Search for the cell housing the specified text and yield its [x, y] center coordinate. 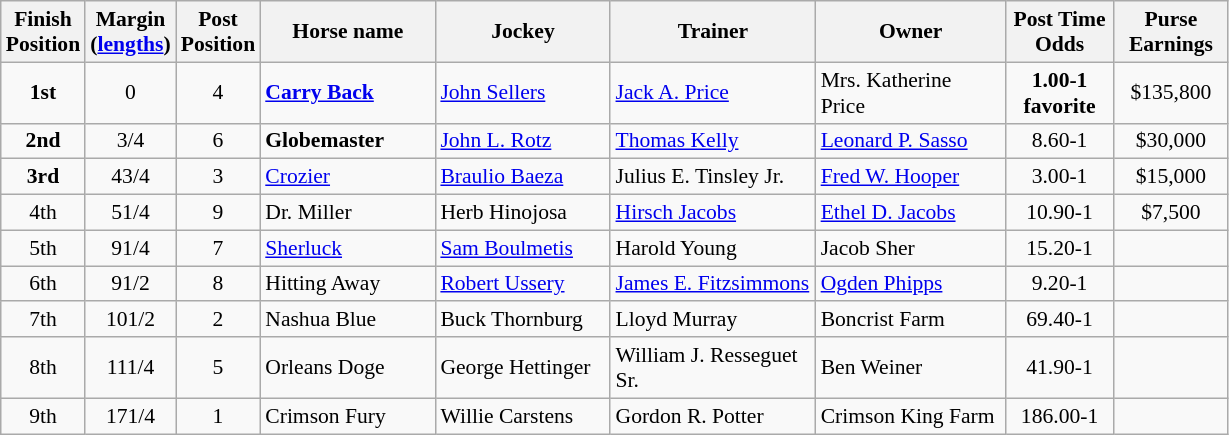
Post Position [218, 32]
$15,000 [1170, 177]
John Sellers [522, 92]
Boncrist Farm [911, 320]
91/4 [130, 248]
8.60-1 [1060, 141]
3/4 [130, 141]
Jacob Sher [911, 248]
186.00-1 [1060, 416]
Crimson King Farm [911, 416]
6 [218, 141]
Horse name [348, 32]
Carry Back [348, 92]
9 [218, 213]
171/4 [130, 416]
Herb Hinojosa [522, 213]
Jockey [522, 32]
91/2 [130, 284]
43/4 [130, 177]
Owner [911, 32]
Ethel D. Jacobs [911, 213]
4th [43, 213]
Fred W. Hooper [911, 177]
2nd [43, 141]
Julius E. Tinsley Jr. [712, 177]
6th [43, 284]
John L. Rotz [522, 141]
0 [130, 92]
Finish Position [43, 32]
51/4 [130, 213]
4 [218, 92]
15.20-1 [1060, 248]
3rd [43, 177]
William J. Resseguet Sr. [712, 368]
Willie Carstens [522, 416]
Ben Weiner [911, 368]
Mrs. Katherine Price [911, 92]
Trainer [712, 32]
Crozier [348, 177]
Globemaster [348, 141]
5th [43, 248]
3 [218, 177]
7 [218, 248]
1st [43, 92]
Gordon R. Potter [712, 416]
Leonard P. Sasso [911, 141]
Dr. Miller [348, 213]
$135,800 [1170, 92]
2 [218, 320]
111/4 [130, 368]
1 [218, 416]
5 [218, 368]
101/2 [130, 320]
9th [43, 416]
Braulio Baeza [522, 177]
Hirsch Jacobs [712, 213]
$7,500 [1170, 213]
Sam Boulmetis [522, 248]
Jack A. Price [712, 92]
Robert Ussery [522, 284]
Buck Thornburg [522, 320]
3.00-1 [1060, 177]
7th [43, 320]
James E. Fitzsimmons [712, 284]
George Hettinger [522, 368]
Harold Young [712, 248]
Purse Earnings [1170, 32]
Thomas Kelly [712, 141]
Post Time Odds [1060, 32]
8th [43, 368]
9.20-1 [1060, 284]
1.00-1 favorite [1060, 92]
Nashua Blue [348, 320]
$30,000 [1170, 141]
Margin (lengths) [130, 32]
Hitting Away [348, 284]
Sherluck [348, 248]
10.90-1 [1060, 213]
41.90-1 [1060, 368]
Lloyd Murray [712, 320]
Ogden Phipps [911, 284]
Crimson Fury [348, 416]
Orleans Doge [348, 368]
8 [218, 284]
69.40-1 [1060, 320]
